Determine the [x, y] coordinate at the center of the cell enclosing the given text.  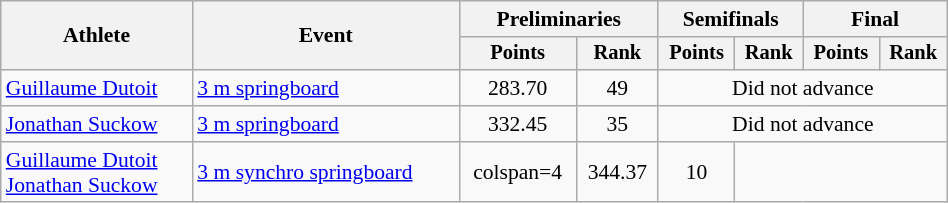
Athlete [97, 36]
Guillaume Dutoit [97, 88]
Final [875, 19]
283.70 [518, 88]
344.37 [617, 172]
Jonathan Suckow [97, 124]
3 m synchro springboard [326, 172]
colspan=4 [518, 172]
Event [326, 36]
Preliminaries [558, 19]
332.45 [518, 124]
Semifinals [730, 19]
49 [617, 88]
10 [696, 172]
35 [617, 124]
Guillaume Dutoit Jonathan Suckow [97, 172]
